Search for the cell housing the specified text and yield its (x, y) center coordinate. 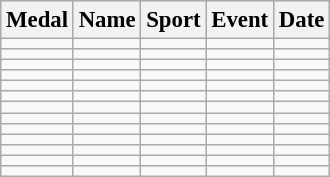
Name (107, 20)
Event (240, 20)
Sport (174, 20)
Medal (38, 20)
Date (301, 20)
